Output the [X, Y] coordinate of the center of the cell containing the given text.  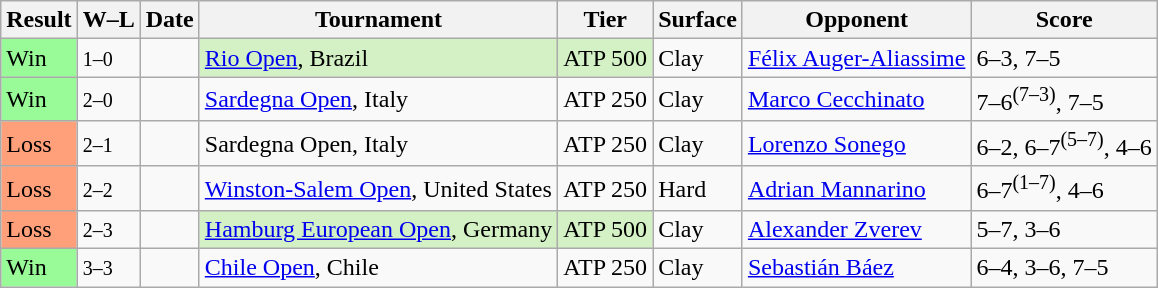
Félix Auger-Aliassime [856, 58]
Result [39, 20]
Tournament [378, 20]
Hard [698, 188]
7–6(7–3), 7–5 [1064, 100]
Opponent [856, 20]
Tier [606, 20]
W–L [108, 20]
1–0 [108, 58]
6–4, 3–6, 7–5 [1064, 268]
2–2 [108, 188]
2–0 [108, 100]
Score [1064, 20]
Hamburg European Open, Germany [378, 230]
Sebastián Báez [856, 268]
Lorenzo Sonego [856, 144]
Alexander Zverev [856, 230]
5–7, 3–6 [1064, 230]
3–3 [108, 268]
6–7(1–7), 4–6 [1064, 188]
Rio Open, Brazil [378, 58]
Adrian Mannarino [856, 188]
Date [170, 20]
6–3, 7–5 [1064, 58]
Winston-Salem Open, United States [378, 188]
Chile Open, Chile [378, 268]
6–2, 6–7(5–7), 4–6 [1064, 144]
Marco Cecchinato [856, 100]
Surface [698, 20]
2–3 [108, 230]
2–1 [108, 144]
